Output the [x, y] coordinate of the center of the cell containing the given text.  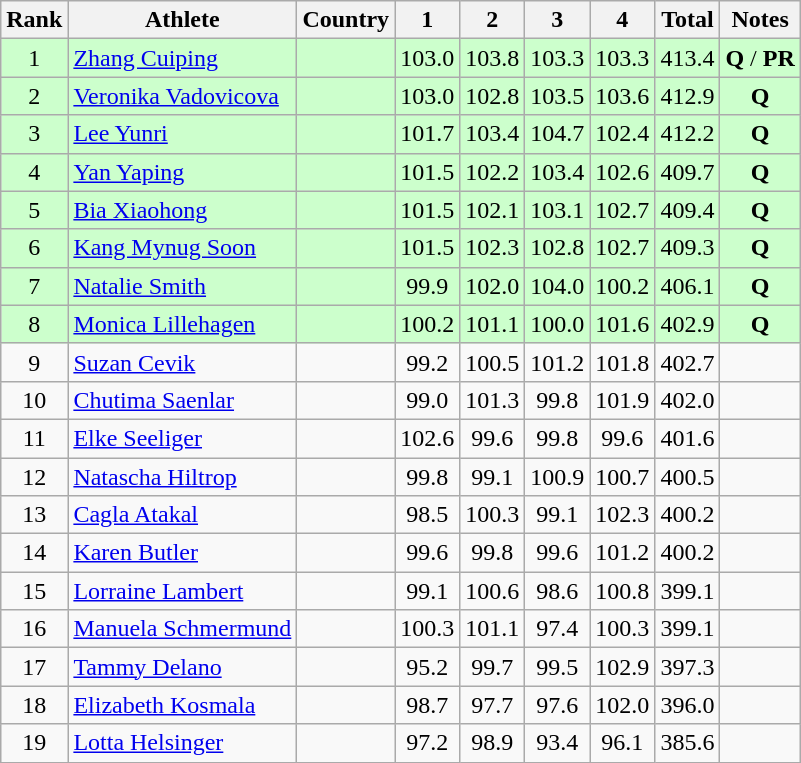
Manuela Schmermund [182, 629]
385.6 [688, 743]
103.1 [558, 210]
406.1 [688, 286]
102.1 [492, 210]
7 [34, 286]
Total [688, 20]
97.6 [558, 705]
409.7 [688, 172]
402.7 [688, 362]
18 [34, 705]
100.9 [558, 477]
Bia Xiaohong [182, 210]
100.8 [622, 591]
101.7 [428, 134]
396.0 [688, 705]
12 [34, 477]
97.2 [428, 743]
401.6 [688, 438]
17 [34, 667]
413.4 [688, 58]
Natascha Hiltrop [182, 477]
104.7 [558, 134]
5 [34, 210]
98.5 [428, 515]
15 [34, 591]
99.0 [428, 400]
14 [34, 553]
103.6 [622, 96]
Elke Seeliger [182, 438]
Kang Mynug Soon [182, 248]
100.0 [558, 324]
101.6 [622, 324]
101.8 [622, 362]
10 [34, 400]
Monica Lillehagen [182, 324]
100.6 [492, 591]
103.8 [492, 58]
104.0 [558, 286]
Rank [34, 20]
98.9 [492, 743]
Lotta Helsinger [182, 743]
19 [34, 743]
Yan Yaping [182, 172]
412.2 [688, 134]
9 [34, 362]
Veronika Vadovicova [182, 96]
93.4 [558, 743]
100.7 [622, 477]
Karen Butler [182, 553]
98.6 [558, 591]
Suzan Cevik [182, 362]
102.9 [622, 667]
101.3 [492, 400]
Country [346, 20]
102.4 [622, 134]
99.5 [558, 667]
397.3 [688, 667]
Zhang Cuiping [182, 58]
97.4 [558, 629]
13 [34, 515]
Lorraine Lambert [182, 591]
Chutima Saenlar [182, 400]
102.2 [492, 172]
99.2 [428, 362]
98.7 [428, 705]
96.1 [622, 743]
412.9 [688, 96]
99.9 [428, 286]
99.7 [492, 667]
402.9 [688, 324]
95.2 [428, 667]
Lee Yunri [182, 134]
409.3 [688, 248]
Natalie Smith [182, 286]
103.5 [558, 96]
409.4 [688, 210]
16 [34, 629]
Q / PR [760, 58]
11 [34, 438]
6 [34, 248]
Tammy Delano [182, 667]
Athlete [182, 20]
97.7 [492, 705]
Cagla Atakal [182, 515]
100.5 [492, 362]
8 [34, 324]
Notes [760, 20]
101.9 [622, 400]
400.5 [688, 477]
402.0 [688, 400]
Elizabeth Kosmala [182, 705]
